Find where the given text appears and provide that cell's center as (x, y) coordinate. 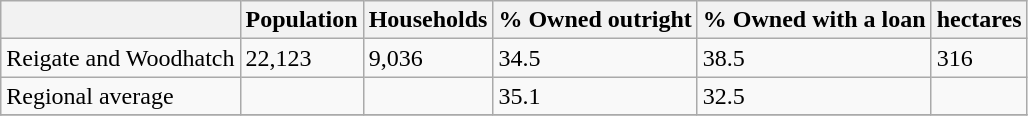
Households (428, 20)
316 (979, 58)
Regional average (120, 96)
34.5 (595, 58)
9,036 (428, 58)
% Owned outright (595, 20)
32.5 (814, 96)
22,123 (302, 58)
hectares (979, 20)
Reigate and Woodhatch (120, 58)
38.5 (814, 58)
35.1 (595, 96)
% Owned with a loan (814, 20)
Population (302, 20)
